For the text-containing cell, return its midpoint in [x, y] coordinate format. 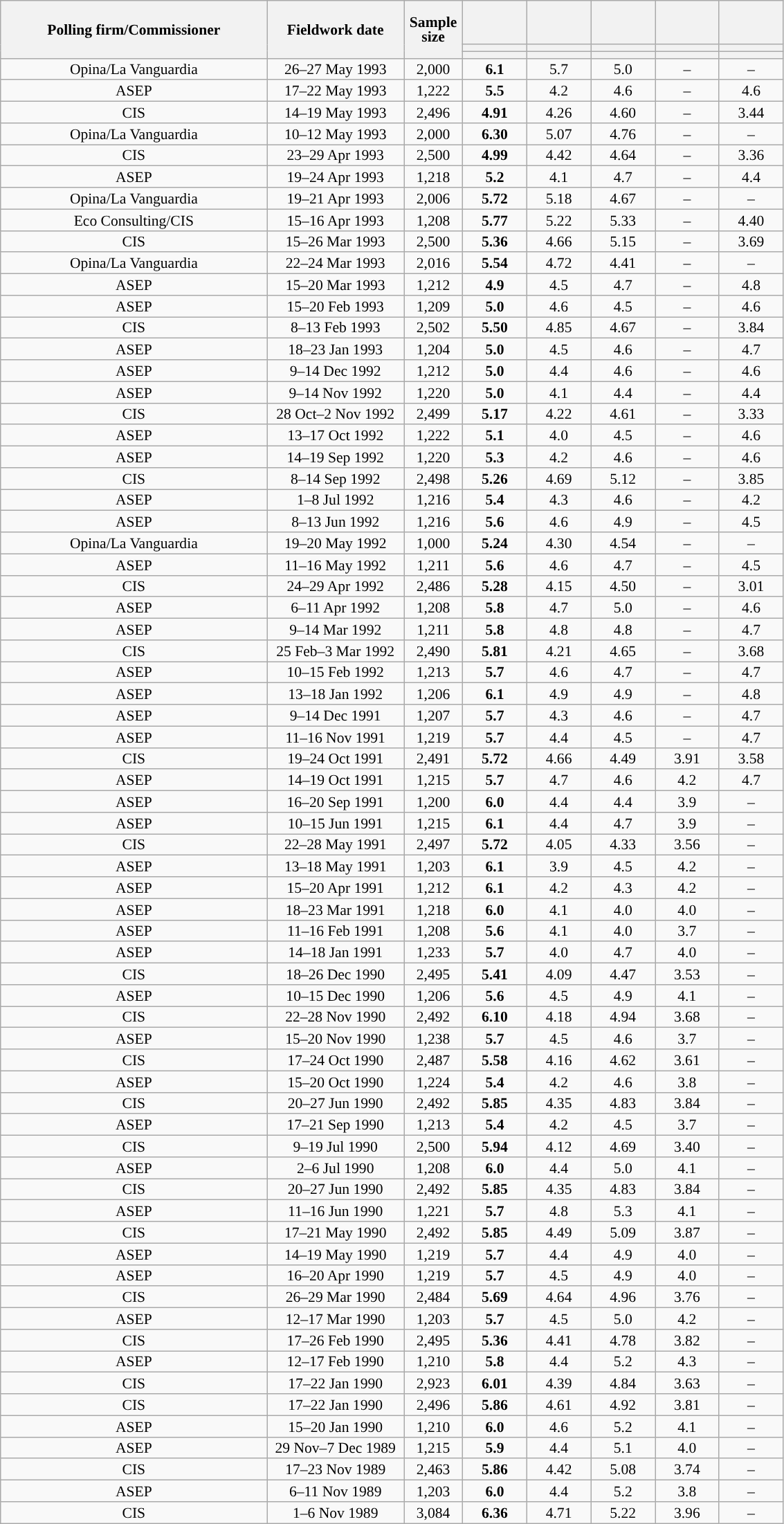
17–24 Oct 1990 [336, 1060]
5.77 [495, 220]
Eco Consulting/CIS [134, 220]
3.36 [751, 155]
19–21 Apr 1993 [336, 198]
4.33 [623, 844]
1,238 [433, 1038]
19–24 Apr 1993 [336, 177]
3.44 [751, 112]
19–20 May 1992 [336, 543]
13–17 Oct 1992 [336, 436]
1–8 Jul 1992 [336, 500]
22–28 Nov 1990 [336, 1017]
4.09 [559, 974]
3.81 [686, 1405]
17–23 Nov 1989 [336, 1470]
25 Feb–3 Mar 1992 [336, 651]
2,016 [433, 263]
Fieldwork date [336, 29]
4.92 [623, 1405]
3.33 [751, 414]
4.60 [623, 112]
4.50 [623, 586]
6–11 Nov 1989 [336, 1491]
4.05 [559, 844]
5.81 [495, 651]
12–17 Mar 1990 [336, 1319]
5.69 [495, 1297]
Polling firm/Commissioner [134, 29]
9–14 Nov 1992 [336, 392]
13–18 Jan 1992 [336, 693]
2,487 [433, 1060]
4.12 [559, 1146]
8–14 Sep 1992 [336, 479]
5.33 [623, 220]
14–19 May 1993 [336, 112]
22–28 May 1991 [336, 844]
5.24 [495, 543]
15–20 Apr 1991 [336, 887]
3.74 [686, 1470]
4.39 [559, 1383]
5.28 [495, 586]
4.72 [559, 263]
16–20 Sep 1991 [336, 801]
17–21 Sep 1990 [336, 1125]
18–26 Dec 1990 [336, 974]
2,491 [433, 759]
10–12 May 1993 [336, 134]
4.62 [623, 1060]
5.94 [495, 1146]
11–16 Nov 1991 [336, 736]
11–16 Feb 1991 [336, 930]
6–11 Apr 1992 [336, 608]
11–16 May 1992 [336, 565]
3.82 [686, 1340]
1,204 [433, 349]
1,221 [433, 1211]
4.16 [559, 1060]
5.41 [495, 974]
4.54 [623, 543]
12–17 Feb 1990 [336, 1362]
4.71 [559, 1513]
4.85 [559, 328]
13–18 May 1991 [336, 867]
4.96 [623, 1297]
4.78 [623, 1340]
3.56 [686, 844]
4.26 [559, 112]
29 Nov–7 Dec 1989 [336, 1448]
18–23 Mar 1991 [336, 909]
1–6 Nov 1989 [336, 1513]
5.18 [559, 198]
3,084 [433, 1513]
2,490 [433, 651]
6.10 [495, 1017]
17–22 May 1993 [336, 91]
28 Oct–2 Nov 1992 [336, 414]
2–6 Jul 1990 [336, 1168]
4.65 [623, 651]
2,486 [433, 586]
4.40 [751, 220]
3.87 [686, 1232]
4.15 [559, 586]
4.94 [623, 1017]
5.54 [495, 263]
15–26 Mar 1993 [336, 241]
3.96 [686, 1513]
9–14 Dec 1991 [336, 716]
Sample size [433, 29]
4.22 [559, 414]
1,200 [433, 801]
10–15 Jun 1991 [336, 824]
4.18 [559, 1017]
10–15 Dec 1990 [336, 995]
5.58 [495, 1060]
5.15 [623, 241]
4.47 [623, 974]
5.5 [495, 91]
1,207 [433, 716]
15–20 Mar 1993 [336, 285]
16–20 Apr 1990 [336, 1275]
2,463 [433, 1470]
3.63 [686, 1383]
2,497 [433, 844]
26–27 May 1993 [336, 69]
9–14 Mar 1992 [336, 630]
8–13 Feb 1993 [336, 328]
3.40 [686, 1146]
1,233 [433, 952]
3.69 [751, 241]
22–24 Mar 1993 [336, 263]
10–15 Feb 1992 [336, 673]
2,923 [433, 1383]
4.30 [559, 543]
3.85 [751, 479]
5.08 [623, 1470]
3.91 [686, 759]
5.12 [623, 479]
26–29 Mar 1990 [336, 1297]
4.84 [623, 1383]
1,224 [433, 1081]
2,502 [433, 328]
5.09 [623, 1232]
4.91 [495, 112]
14–19 Sep 1992 [336, 457]
15–20 Oct 1990 [336, 1081]
2,498 [433, 479]
15–20 Feb 1993 [336, 306]
4.76 [623, 134]
5.9 [495, 1448]
23–29 Apr 1993 [336, 155]
2,484 [433, 1297]
3.76 [686, 1297]
6.30 [495, 134]
4.99 [495, 155]
9–19 Jul 1990 [336, 1146]
1,000 [433, 543]
3.01 [751, 586]
5.26 [495, 479]
17–21 May 1990 [336, 1232]
9–14 Dec 1992 [336, 371]
5.50 [495, 328]
15–20 Nov 1990 [336, 1038]
24–29 Apr 1992 [336, 586]
18–23 Jan 1993 [336, 349]
17–26 Feb 1990 [336, 1340]
8–13 Jun 1992 [336, 522]
6.01 [495, 1383]
14–19 May 1990 [336, 1254]
14–18 Jan 1991 [336, 952]
3.61 [686, 1060]
5.07 [559, 134]
1,209 [433, 306]
15–16 Apr 1993 [336, 220]
2,006 [433, 198]
6.36 [495, 1513]
11–16 Jun 1990 [336, 1211]
15–20 Jan 1990 [336, 1426]
5.17 [495, 414]
2,499 [433, 414]
3.58 [751, 759]
3.53 [686, 974]
4.21 [559, 651]
19–24 Oct 1991 [336, 759]
14–19 Oct 1991 [336, 781]
